Return the [x, y] coordinate for the center point of the cell that contains the specified text.  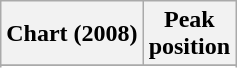
Peakposition [189, 34]
Chart (2008) [72, 34]
